Return (X, Y) of the center of cell containing provided text 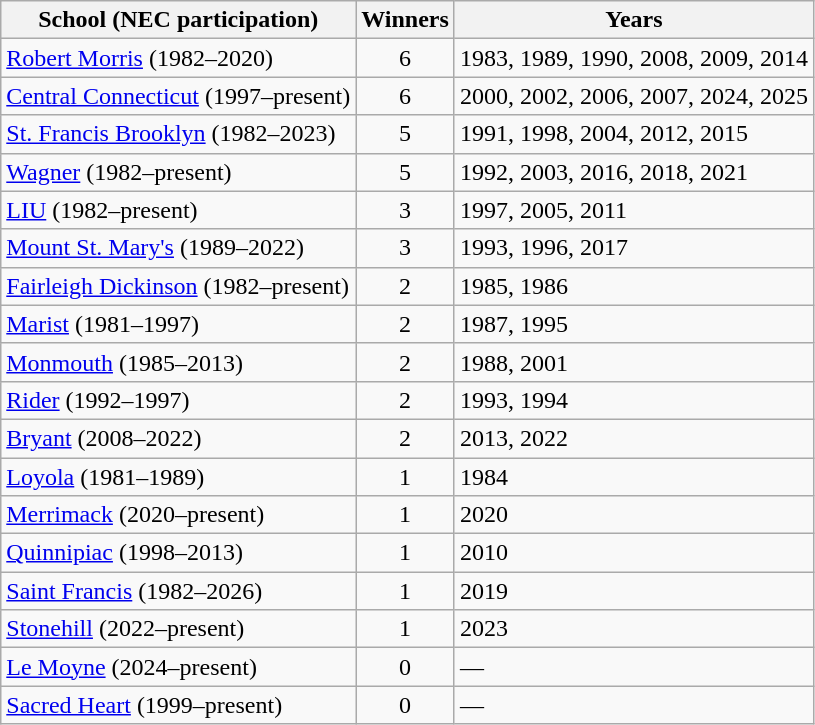
St. Francis Brooklyn (1982–2023) (178, 134)
Merrimack (2020–present) (178, 515)
2019 (634, 591)
Bryant (2008–2022) (178, 438)
Monmouth (1985–2013) (178, 362)
LIU (1982–present) (178, 210)
Marist (1981–1997) (178, 324)
1997, 2005, 2011 (634, 210)
1988, 2001 (634, 362)
Central Connecticut (1997–present) (178, 96)
2023 (634, 629)
1993, 1996, 2017 (634, 248)
Fairleigh Dickinson (1982–present) (178, 286)
Le Moyne (2024–present) (178, 667)
Loyola (1981–1989) (178, 477)
Winners (406, 20)
Saint Francis (1982–2026) (178, 591)
Rider (1992–1997) (178, 400)
2020 (634, 515)
Sacred Heart (1999–present) (178, 705)
Stonehill (2022–present) (178, 629)
1984 (634, 477)
1983, 1989, 1990, 2008, 2009, 2014 (634, 58)
Wagner (1982–present) (178, 172)
1993, 1994 (634, 400)
1987, 1995 (634, 324)
Years (634, 20)
1992, 2003, 2016, 2018, 2021 (634, 172)
Robert Morris (1982–2020) (178, 58)
Quinnipiac (1998–2013) (178, 553)
1985, 1986 (634, 286)
1991, 1998, 2004, 2012, 2015 (634, 134)
2000, 2002, 2006, 2007, 2024, 2025 (634, 96)
School (NEC participation) (178, 20)
Mount St. Mary's (1989–2022) (178, 248)
2013, 2022 (634, 438)
2010 (634, 553)
